Extract the [x, y] coordinate from the center of the cell holding the provided text.  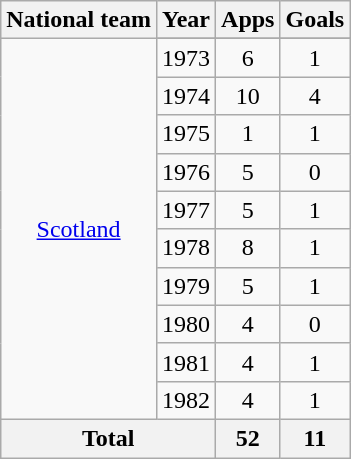
10 [248, 96]
National team [79, 20]
52 [248, 438]
1975 [186, 134]
1974 [186, 96]
Total [108, 438]
6 [248, 58]
Goals [315, 20]
Scotland [79, 230]
1981 [186, 362]
1973 [186, 58]
1982 [186, 400]
Apps [248, 20]
11 [315, 438]
1979 [186, 286]
1976 [186, 172]
Year [186, 20]
8 [248, 248]
1977 [186, 210]
1980 [186, 324]
1978 [186, 248]
